Scan for the cell matching the given text and deliver its [X, Y] coordinate at center. 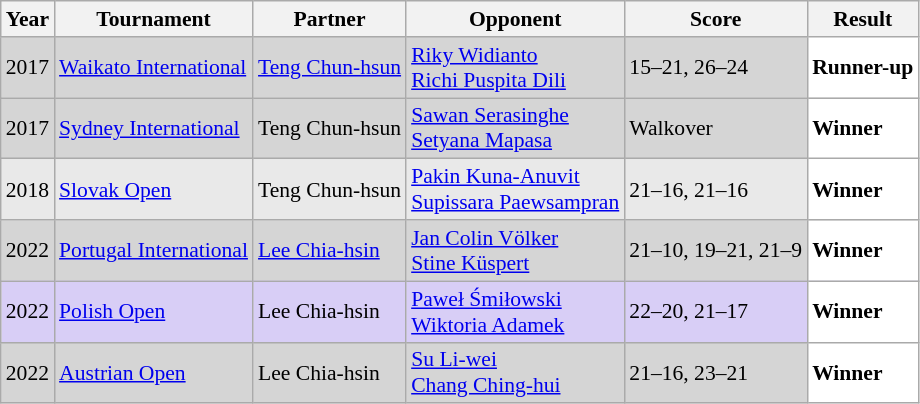
Sydney International [154, 128]
Waikato International [154, 68]
Partner [330, 19]
Opponent [515, 19]
2018 [28, 190]
Walkover [716, 128]
Polish Open [154, 312]
Austrian Open [154, 372]
15–21, 26–24 [716, 68]
Tournament [154, 19]
Paweł Śmiłowski Wiktoria Adamek [515, 312]
21–16, 23–21 [716, 372]
21–10, 19–21, 21–9 [716, 250]
Score [716, 19]
Pakin Kuna-Anuvit Supissara Paewsampran [515, 190]
Year [28, 19]
Riky Widianto Richi Puspita Dili [515, 68]
22–20, 21–17 [716, 312]
Slovak Open [154, 190]
Jan Colin Völker Stine Küspert [515, 250]
Sawan Serasinghe Setyana Mapasa [515, 128]
Result [862, 19]
Su Li-wei Chang Ching-hui [515, 372]
21–16, 21–16 [716, 190]
Runner-up [862, 68]
Portugal International [154, 250]
